Pinpoint the cell where the given text exists, returning its [X, Y] midpoint coordinate. 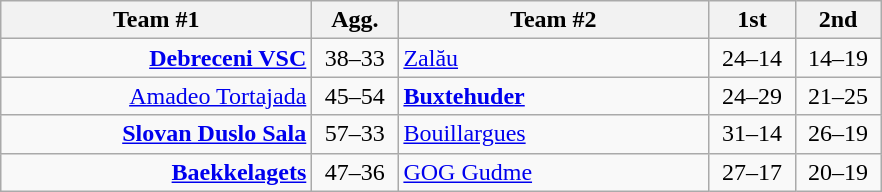
27–17 [752, 172]
57–33 [355, 134]
21–25 [838, 96]
Buxtehuder [554, 96]
Team #1 [156, 20]
Amadeo Tortajada [156, 96]
Bouillargues [554, 134]
24–14 [752, 58]
Team #2 [554, 20]
14–19 [838, 58]
Agg. [355, 20]
2nd [838, 20]
47–36 [355, 172]
45–54 [355, 96]
31–14 [752, 134]
26–19 [838, 134]
Debreceni VSC [156, 58]
Slovan Duslo Sala [156, 134]
24–29 [752, 96]
Zalău [554, 58]
38–33 [355, 58]
GOG Gudme [554, 172]
20–19 [838, 172]
1st [752, 20]
Baekkelagets [156, 172]
